Determine the [X, Y] coordinate at the center of the cell enclosing the given text.  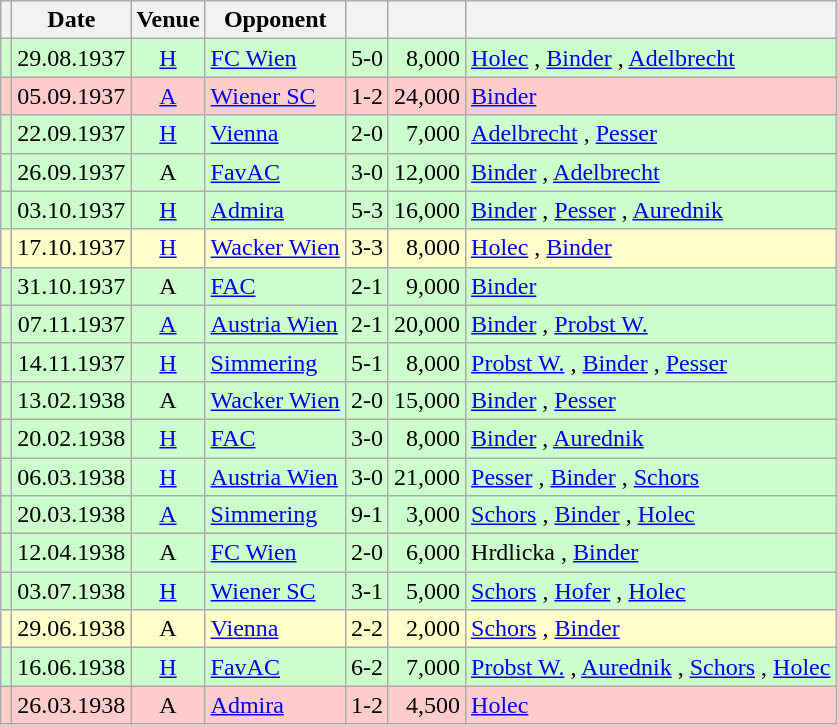
Binder , Adelbrecht [651, 172]
6,000 [426, 553]
2,000 [426, 629]
9-1 [366, 515]
2-2 [366, 629]
20.02.1938 [72, 438]
3-3 [366, 248]
Probst W. , Aurednik , Schors , Holec [651, 667]
5-3 [366, 210]
4,500 [426, 705]
03.10.1937 [72, 210]
24,000 [426, 96]
06.03.1938 [72, 477]
Holec [651, 705]
20.03.1938 [72, 515]
Schors , Binder [651, 629]
20,000 [426, 324]
15,000 [426, 400]
Hrdlicka , Binder [651, 553]
16.06.1938 [72, 667]
Holec , Binder , Adelbrecht [651, 58]
14.11.1937 [72, 362]
26.09.1937 [72, 172]
12,000 [426, 172]
13.02.1938 [72, 400]
Schors , Hofer , Holec [651, 591]
5-1 [366, 362]
Adelbrecht , Pesser [651, 134]
Binder , Pesser [651, 400]
16,000 [426, 210]
07.11.1937 [72, 324]
Venue [168, 20]
Opponent [275, 20]
Pesser , Binder , Schors [651, 477]
6-2 [366, 667]
Binder , Pesser , Aurednik [651, 210]
Probst W. , Binder , Pesser [651, 362]
29.06.1938 [72, 629]
3,000 [426, 515]
31.10.1937 [72, 286]
12.04.1938 [72, 553]
26.03.1938 [72, 705]
5,000 [426, 591]
5-0 [366, 58]
21,000 [426, 477]
22.09.1937 [72, 134]
Holec , Binder [651, 248]
05.09.1937 [72, 96]
Date [72, 20]
9,000 [426, 286]
29.08.1937 [72, 58]
3-1 [366, 591]
Binder , Aurednik [651, 438]
03.07.1938 [72, 591]
Schors , Binder , Holec [651, 515]
17.10.1937 [72, 248]
Binder , Probst W. [651, 324]
